Extract the [x, y] coordinate from the center of the cell holding the provided text.  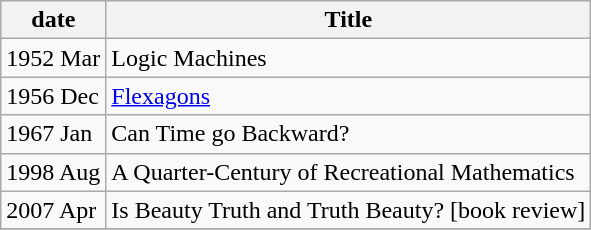
Can Time go Backward? [348, 134]
Flexagons [348, 96]
date [54, 20]
1952 Mar [54, 58]
Logic Machines [348, 58]
A Quarter-Century of Recreational Mathematics [348, 172]
2007 Apr [54, 210]
Is Beauty Truth and Truth Beauty? [book review] [348, 210]
1998 Aug [54, 172]
1967 Jan [54, 134]
Title [348, 20]
1956 Dec [54, 96]
